Pinpoint the cell where the given text exists, returning its (X, Y) midpoint coordinate. 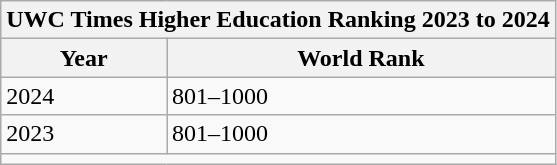
Year (84, 58)
World Rank (362, 58)
UWC Times Higher Education Ranking 2023 to 2024 (278, 20)
2023 (84, 134)
2024 (84, 96)
